Extract the (X, Y) coordinate from the center of the cell holding the provided text.  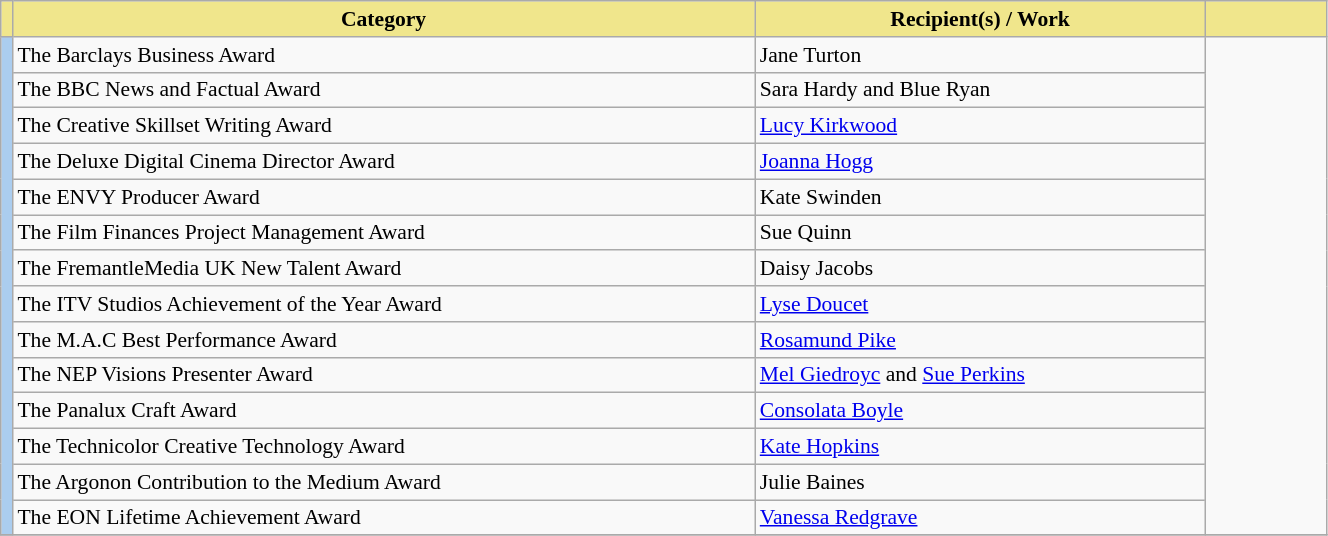
Recipient(s) / Work (980, 19)
Sara Hardy and Blue Ryan (980, 90)
Julie Baines (980, 482)
Daisy Jacobs (980, 269)
The Creative Skillset Writing Award (383, 126)
The ENVY Producer Award (383, 197)
The FremantleMedia UK New Talent Award (383, 269)
The Panalux Craft Award (383, 411)
The ITV Studios Achievement of the Year Award (383, 304)
Lyse Doucet (980, 304)
Kate Hopkins (980, 447)
The Deluxe Digital Cinema Director Award (383, 162)
Consolata Boyle (980, 411)
The Argonon Contribution to the Medium Award (383, 482)
Joanna Hogg (980, 162)
Vanessa Redgrave (980, 518)
The Barclays Business Award (383, 55)
Sue Quinn (980, 233)
Mel Giedroyc and Sue Perkins (980, 375)
The NEP Visions Presenter Award (383, 375)
The Film Finances Project Management Award (383, 233)
The EON Lifetime Achievement Award (383, 518)
The Technicolor Creative Technology Award (383, 447)
Kate Swinden (980, 197)
The M.A.C Best Performance Award (383, 340)
The BBC News and Factual Award (383, 90)
Lucy Kirkwood (980, 126)
Rosamund Pike (980, 340)
Category (383, 19)
Jane Turton (980, 55)
